Output the (x, y) coordinate of the center of the cell containing the given text.  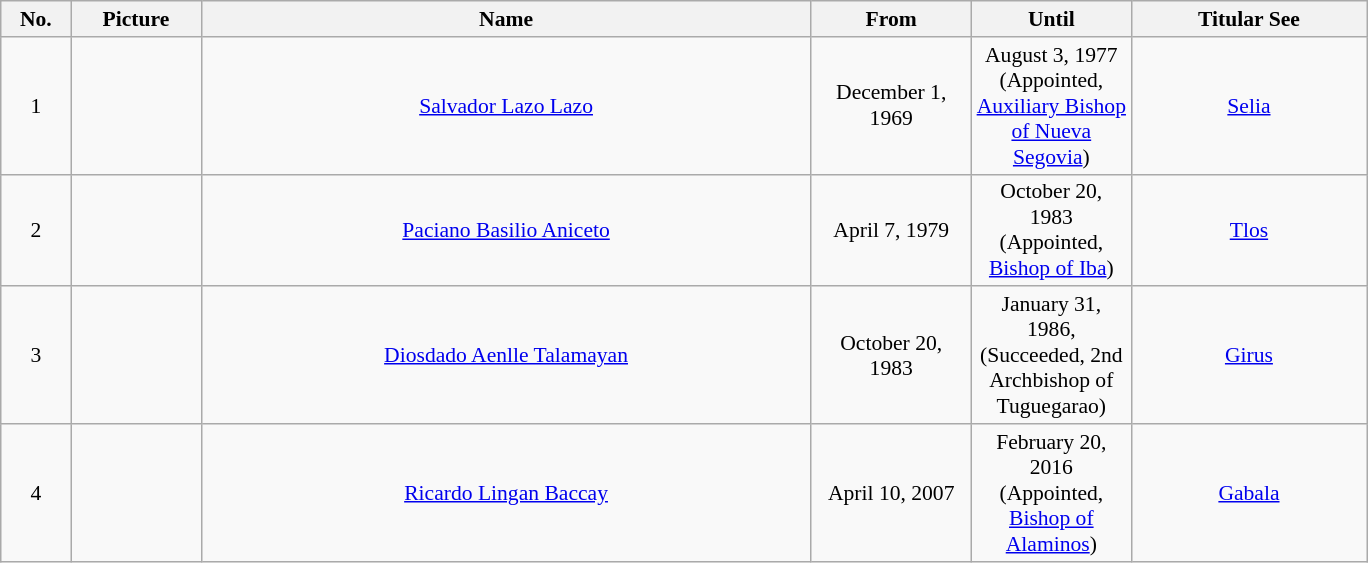
3 (36, 356)
October 20, 1983 (Appointed, Bishop of Iba) (1051, 230)
Ricardo Lingan Baccay (506, 493)
April 7, 1979 (891, 230)
Titular See (1248, 19)
Name (506, 19)
From (891, 19)
February 20, 2016 (Appointed, Bishop of Alaminos) (1051, 493)
Salvador Lazo Lazo (506, 106)
Tlos (1248, 230)
1 (36, 106)
Paciano Basilio Aniceto (506, 230)
April 10, 2007 (891, 493)
Diosdado Aenlle Talamayan (506, 356)
4 (36, 493)
Picture (136, 19)
Until (1051, 19)
Girus (1248, 356)
January 31, 1986, (Succeeded, 2nd Archbishop of Tuguegarao) (1051, 356)
No. (36, 19)
December 1, 1969 (891, 106)
Selia (1248, 106)
Gabala (1248, 493)
August 3, 1977 (Appointed, Auxiliary Bishop of Nueva Segovia) (1051, 106)
October 20, 1983 (891, 356)
2 (36, 230)
